Detect which cell encompasses the target text, then output its (X, Y) center coordinate. 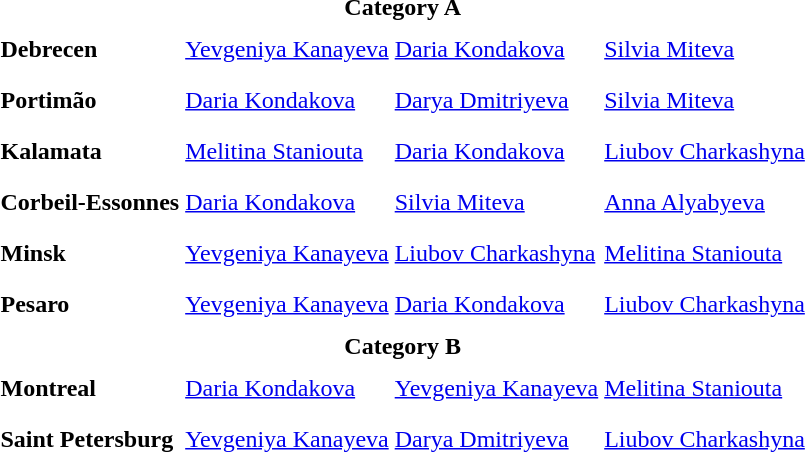
Silvia Miteva (496, 202)
Melitina Staniouta (288, 151)
Liubov Charkashyna (496, 253)
Darya Dmitriyeva (496, 100)
